Find where the given text appears and provide that cell's center as (X, Y) coordinate. 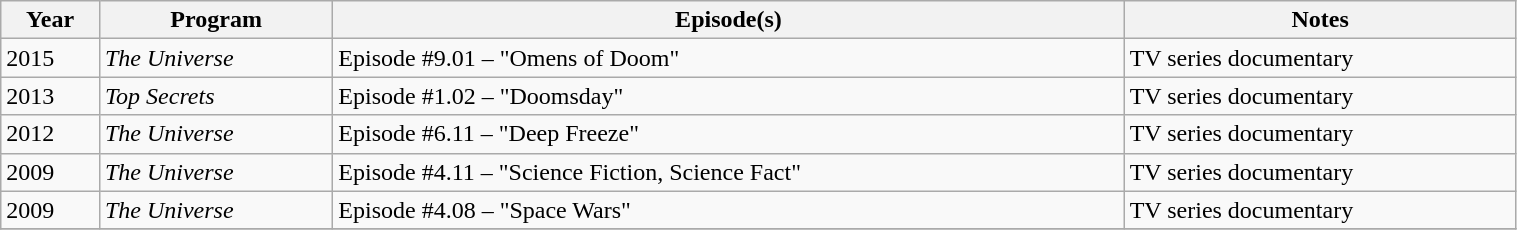
Episode #9.01 – "Omens of Doom" (728, 58)
2013 (50, 96)
Episode #4.08 – "Space Wars" (728, 210)
2015 (50, 58)
Episode #4.11 – "Science Fiction, Science Fact" (728, 172)
Top Secrets (216, 96)
Episode(s) (728, 20)
Program (216, 20)
Episode #1.02 – "Doomsday" (728, 96)
Year (50, 20)
2012 (50, 134)
Notes (1320, 20)
Episode #6.11 – "Deep Freeze" (728, 134)
